From the cell containing the given text, extract its center point as [x, y] coordinate. 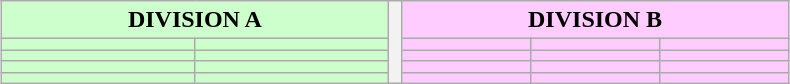
DIVISION B [595, 20]
DIVISION A [195, 20]
